Provide the (X, Y) coordinate of the cell's center where the given text is located.  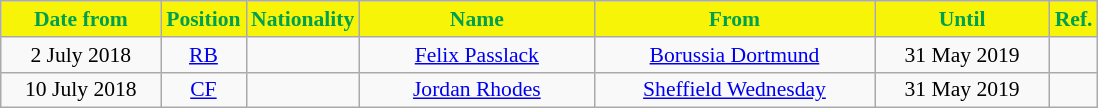
Nationality (302, 19)
Jordan Rhodes (476, 90)
Felix Passlack (476, 55)
2 July 2018 (81, 55)
Position (204, 19)
RB (204, 55)
Sheffield Wednesday (734, 90)
Name (476, 19)
Date from (81, 19)
CF (204, 90)
Until (962, 19)
From (734, 19)
Borussia Dortmund (734, 55)
Ref. (1074, 19)
10 July 2018 (81, 90)
